Output the (X, Y) coordinate of the center of the cell containing the given text.  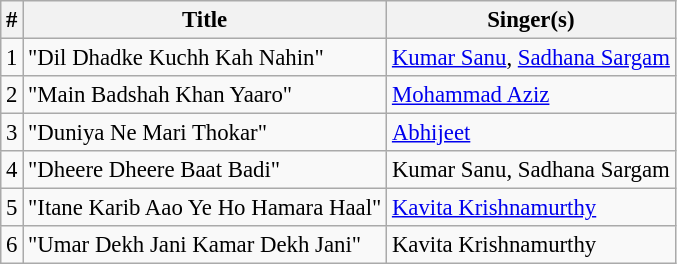
3 (12, 133)
6 (12, 245)
Abhijeet (532, 133)
4 (12, 170)
# (12, 20)
2 (12, 95)
"Dil Dhadke Kuchh Kah Nahin" (205, 58)
Singer(s) (532, 20)
Title (205, 20)
Mohammad Aziz (532, 95)
"Duniya Ne Mari Thokar" (205, 133)
"Main Badshah Khan Yaaro" (205, 95)
"Itane Karib Aao Ye Ho Hamara Haal" (205, 208)
5 (12, 208)
"Umar Dekh Jani Kamar Dekh Jani" (205, 245)
"Dheere Dheere Baat Badi" (205, 170)
1 (12, 58)
